Return the (X, Y) coordinate for the center point of the cell that contains the specified text.  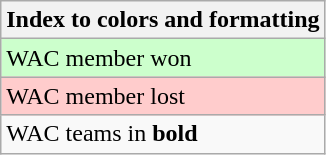
WAC member lost (163, 96)
Index to colors and formatting (163, 20)
WAC member won (163, 58)
WAC teams in bold (163, 134)
